Identify which cell holds the provided text, then report its [x, y] central coordinate. 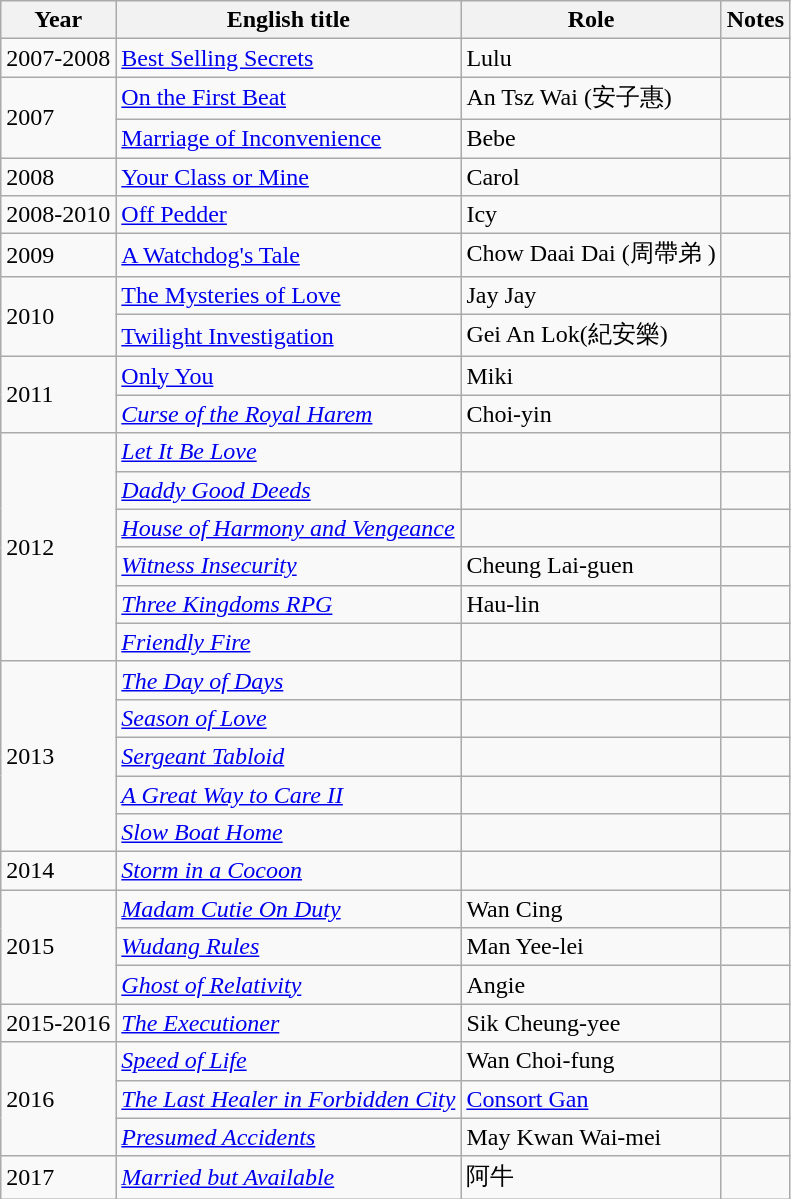
Off Pedder [288, 215]
Consort Gan [591, 1099]
Miki [591, 376]
Wan Cing [591, 909]
Daddy Good Deeds [288, 490]
Angie [591, 985]
2017 [58, 1178]
Icy [591, 215]
The Day of Days [288, 680]
The Executioner [288, 1023]
Cheung Lai-guen [591, 566]
2014 [58, 871]
2015-2016 [58, 1023]
An Tsz Wai (安子惠) [591, 98]
On the First Beat [288, 98]
Presumed Accidents [288, 1137]
Let It Be Love [288, 452]
Season of Love [288, 718]
Notes [755, 20]
Friendly Fire [288, 642]
House of Harmony and Vengeance [288, 528]
May Kwan Wai-mei [591, 1137]
Chow Daai Dai (周帶弟 ) [591, 256]
2008 [58, 177]
Three Kingdoms RPG [288, 604]
Marriage of Inconvenience [288, 138]
Bebe [591, 138]
Jay Jay [591, 295]
2009 [58, 256]
The Last Healer in Forbidden City [288, 1099]
Sergeant Tabloid [288, 756]
2007 [58, 118]
2012 [58, 547]
2016 [58, 1099]
Madam Cutie On Duty [288, 909]
2008-2010 [58, 215]
Witness Insecurity [288, 566]
2013 [58, 756]
A Great Way to Care II [288, 795]
A Watchdog's Tale [288, 256]
Wan Choi-fung [591, 1061]
Your Class or Mine [288, 177]
Lulu [591, 58]
Ghost of Relativity [288, 985]
阿牛 [591, 1178]
Gei An Lok(紀安樂) [591, 336]
Curse of the Royal Harem [288, 414]
2010 [58, 316]
2011 [58, 395]
Sik Cheung-yee [591, 1023]
Man Yee-lei [591, 947]
Role [591, 20]
Slow Boat Home [288, 833]
Wudang Rules [288, 947]
Storm in a Cocoon [288, 871]
Best Selling Secrets [288, 58]
2007-2008 [58, 58]
2015 [58, 947]
Only You [288, 376]
Carol [591, 177]
The Mysteries of Love [288, 295]
Choi-yin [591, 414]
English title [288, 20]
Married but Available [288, 1178]
Year [58, 20]
Speed of Life [288, 1061]
Twilight Investigation [288, 336]
Hau-lin [591, 604]
